From the cell containing the given text, extract its center point as (x, y) coordinate. 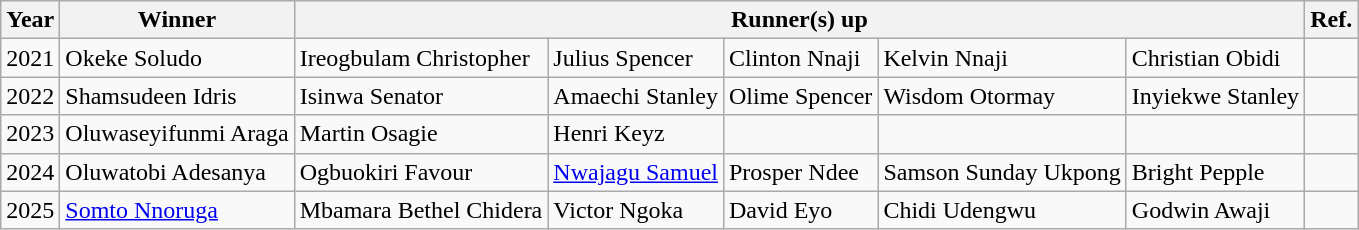
Amaechi Stanley (636, 96)
Year (30, 20)
David Eyo (800, 210)
Prosper Ndee (800, 172)
Isinwa Senator (421, 96)
Samson Sunday Ukpong (1002, 172)
Julius Spencer (636, 58)
Chidi Udengwu (1002, 210)
Godwin Awaji (1215, 210)
Bright Pepple (1215, 172)
Runner(s) up (799, 20)
2024 (30, 172)
Oluwatobi Adesanya (177, 172)
Nwajagu Samuel (636, 172)
Ref. (1332, 20)
Ogbuokiri Favour (421, 172)
Ireogbulam Christopher (421, 58)
Henri Keyz (636, 134)
Oluwaseyifunmi Araga (177, 134)
Christian Obidi (1215, 58)
2022 (30, 96)
Winner (177, 20)
Victor Ngoka (636, 210)
Shamsudeen Idris (177, 96)
Somto Nnoruga (177, 210)
Mbamara Bethel Chidera (421, 210)
Martin Osagie (421, 134)
Clinton Nnaji (800, 58)
Inyiekwe Stanley (1215, 96)
2025 (30, 210)
Wisdom Otormay (1002, 96)
2021 (30, 58)
Olime Spencer (800, 96)
2023 (30, 134)
Kelvin Nnaji (1002, 58)
Okeke Soludo (177, 58)
